Detect which cell encompasses the target text, then output its [x, y] center coordinate. 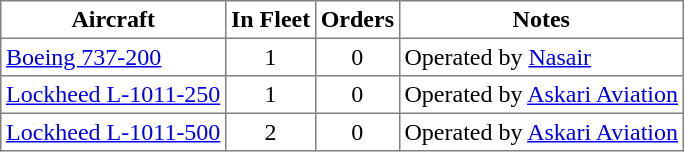
Lockheed L-1011-250 [114, 95]
Boeing 737-200 [114, 57]
Orders [357, 20]
Aircraft [114, 20]
2 [271, 132]
Notes [541, 20]
In Fleet [271, 20]
Operated by Nasair [541, 57]
Lockheed L-1011-500 [114, 132]
